For the text-containing cell, return its midpoint in (X, Y) coordinate format. 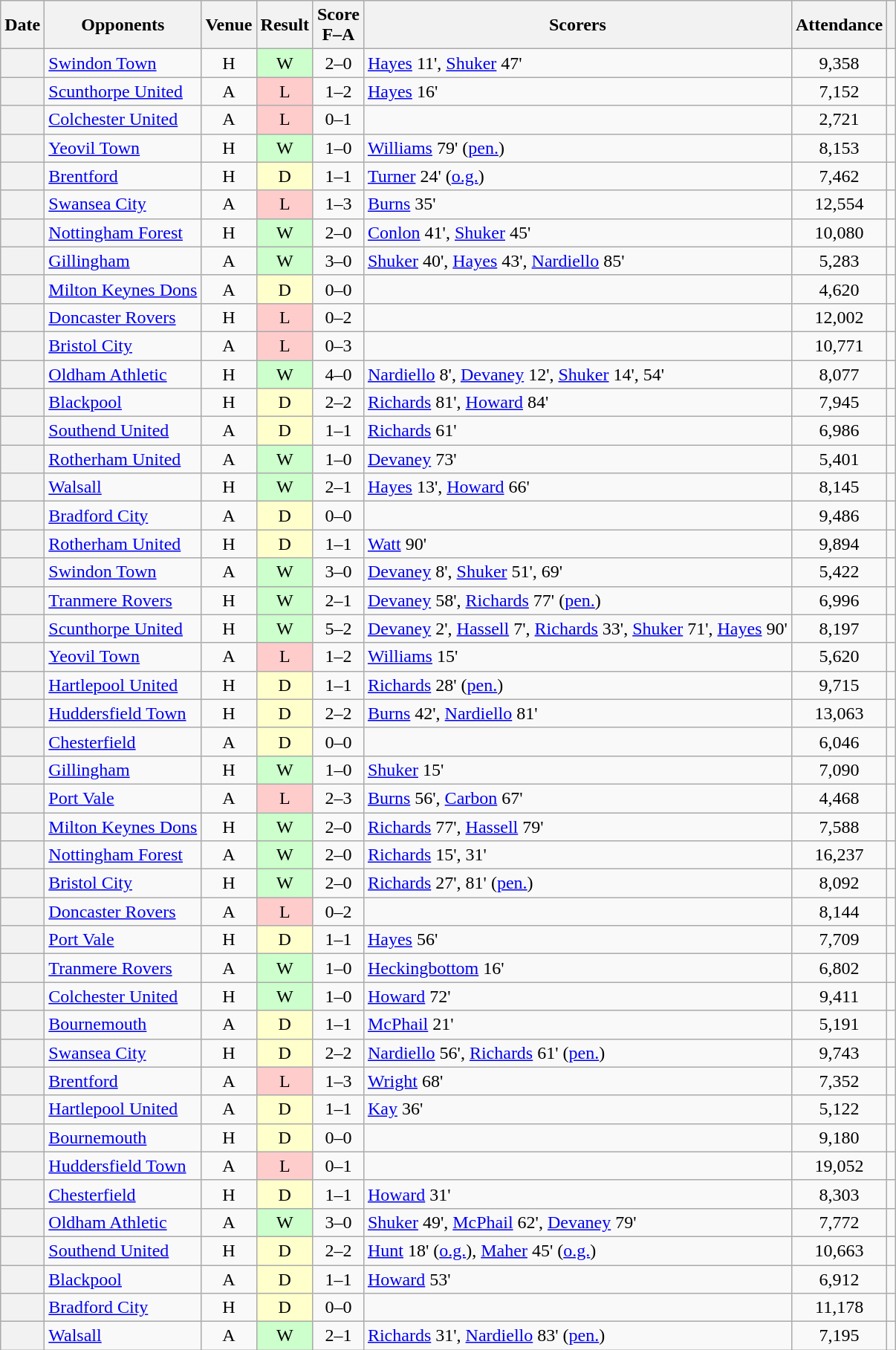
Kay 36' (577, 1109)
Turner 24' (o.g.) (577, 176)
Richards 61' (577, 431)
Scorers (577, 25)
13,063 (839, 713)
Shuker 15' (577, 770)
Venue (229, 25)
5,620 (839, 657)
5,122 (839, 1109)
2–3 (338, 798)
Shuker 49', McPhail 62', Devaney 79' (577, 1222)
4,620 (839, 289)
9,743 (839, 1053)
0–3 (338, 345)
2,721 (839, 120)
8,145 (839, 487)
Result (285, 25)
5,283 (839, 261)
ScoreF–A (338, 25)
Burns 42', Nardiello 81' (577, 713)
12,002 (839, 317)
McPhail 21' (577, 1025)
6,802 (839, 968)
6,986 (839, 431)
Heckingbottom 16' (577, 968)
7,152 (839, 91)
8,303 (839, 1194)
Attendance (839, 25)
8,153 (839, 148)
Howard 31' (577, 1194)
Watt 90' (577, 544)
Devaney 73' (577, 459)
Hayes 13', Howard 66' (577, 487)
9,411 (839, 996)
Devaney 2', Hassell 7', Richards 33', Shuker 71', Hayes 90' (577, 629)
7,945 (839, 403)
8,144 (839, 912)
19,052 (839, 1166)
9,715 (839, 685)
9,358 (839, 63)
6,996 (839, 600)
Devaney 58', Richards 77' (pen.) (577, 600)
8,077 (839, 374)
Opponents (123, 25)
5,191 (839, 1025)
Hayes 16' (577, 91)
8,197 (839, 629)
10,771 (839, 345)
Conlon 41', Shuker 45' (577, 233)
5,422 (839, 572)
4–0 (338, 374)
6,046 (839, 741)
9,180 (839, 1138)
Shuker 40', Hayes 43', Nardiello 85' (577, 261)
7,090 (839, 770)
9,894 (839, 544)
7,772 (839, 1222)
8,092 (839, 883)
Richards 31', Nardiello 83' (pen.) (577, 1336)
Hayes 56' (577, 940)
Devaney 8', Shuker 51', 69' (577, 572)
10,080 (839, 233)
5–2 (338, 629)
Williams 79' (pen.) (577, 148)
9,486 (839, 516)
Richards 81', Howard 84' (577, 403)
Burns 56', Carbon 67' (577, 798)
Richards 27', 81' (pen.) (577, 883)
Richards 77', Hassell 79' (577, 827)
6,912 (839, 1279)
5,401 (839, 459)
11,178 (839, 1308)
Williams 15' (577, 657)
Nardiello 8', Devaney 12', Shuker 14', 54' (577, 374)
10,663 (839, 1250)
Howard 53' (577, 1279)
Burns 35' (577, 204)
7,195 (839, 1336)
Richards 28' (pen.) (577, 685)
Howard 72' (577, 996)
Date (22, 25)
Wright 68' (577, 1081)
Hayes 11', Shuker 47' (577, 63)
7,709 (839, 940)
Hunt 18' (o.g.), Maher 45' (o.g.) (577, 1250)
4,468 (839, 798)
7,588 (839, 827)
7,462 (839, 176)
Richards 15', 31' (577, 855)
7,352 (839, 1081)
Nardiello 56', Richards 61' (pen.) (577, 1053)
16,237 (839, 855)
12,554 (839, 204)
